From the cell containing the given text, extract its center point as [x, y] coordinate. 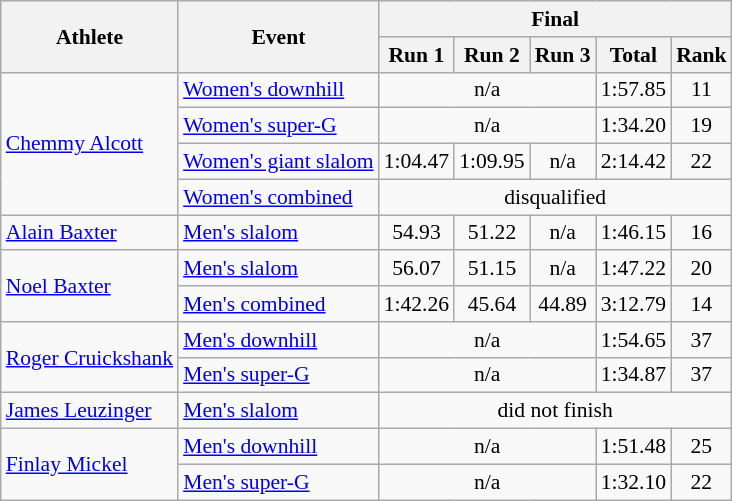
Event [278, 36]
11 [702, 90]
16 [702, 233]
1:47.22 [634, 269]
1:46.15 [634, 233]
1:09.95 [492, 162]
1:42.26 [416, 304]
2:14.42 [634, 162]
Finlay Mickel [90, 464]
Run 3 [563, 55]
Alain Baxter [90, 233]
1:34.20 [634, 126]
Rank [702, 55]
Roger Cruickshank [90, 358]
44.89 [563, 304]
Final [556, 19]
45.64 [492, 304]
1:51.48 [634, 447]
Women's combined [278, 197]
25 [702, 447]
disqualified [556, 197]
3:12.79 [634, 304]
Run 1 [416, 55]
Chemmy Alcott [90, 143]
19 [702, 126]
1:57.85 [634, 90]
Run 2 [492, 55]
1:34.87 [634, 375]
51.22 [492, 233]
1:32.10 [634, 482]
1:04.47 [416, 162]
Women's super-G [278, 126]
20 [702, 269]
Total [634, 55]
Women's giant slalom [278, 162]
56.07 [416, 269]
14 [702, 304]
54.93 [416, 233]
James Leuzinger [90, 411]
Athlete [90, 36]
Noel Baxter [90, 286]
1:54.65 [634, 340]
Women's downhill [278, 90]
51.15 [492, 269]
did not finish [556, 411]
Men's combined [278, 304]
